Capture the cell that displays the provided text and extract its (X, Y) central coordinate. 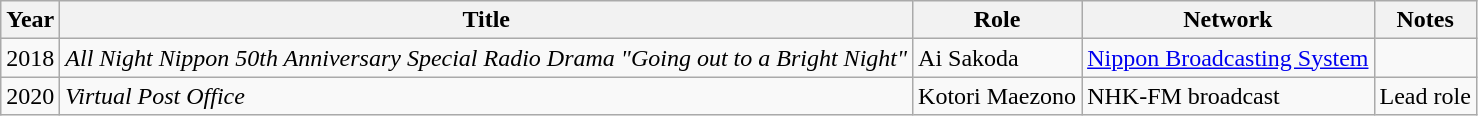
Year (30, 20)
Kotori Maezono (998, 96)
Network (1228, 20)
NHK-FM broadcast (1228, 96)
2020 (30, 96)
All Night Nippon 50th Anniversary Special Radio Drama "Going out to a Bright Night" (486, 58)
2018 (30, 58)
Notes (1425, 20)
Ai Sakoda (998, 58)
Title (486, 20)
Nippon Broadcasting System (1228, 58)
Role (998, 20)
Virtual Post Office (486, 96)
Lead role (1425, 96)
